Pinpoint the cell where the given text exists, returning its [x, y] midpoint coordinate. 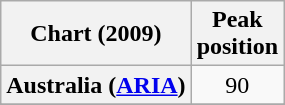
Chart (2009) [96, 34]
Australia (ARIA) [96, 85]
Peakposition [237, 34]
90 [237, 85]
